Determine the [X, Y] coordinate at the center of the cell enclosing the given text.  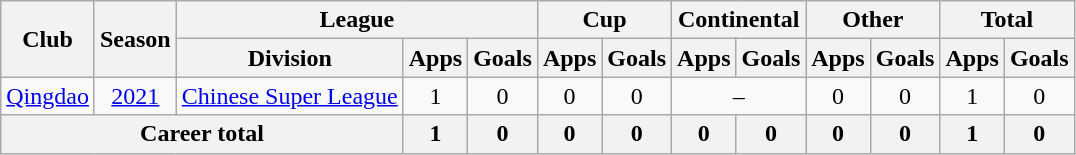
Other [873, 20]
Season [135, 39]
League [356, 20]
Division [290, 58]
Chinese Super League [290, 96]
Career total [202, 134]
Qingdao [48, 96]
Cup [604, 20]
2021 [135, 96]
– [739, 96]
Continental [739, 20]
Total [1007, 20]
Club [48, 39]
